Pinpoint the cell where the given text exists, returning its (x, y) midpoint coordinate. 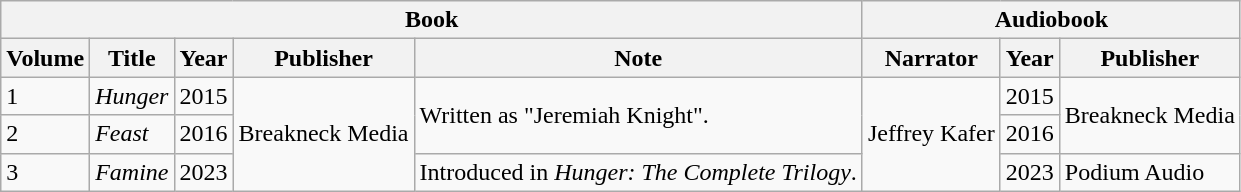
Written as "Jeremiah Knight". (638, 115)
3 (46, 172)
Podium Audio (1150, 172)
Jeffrey Kafer (931, 134)
Introduced in Hunger: The Complete Trilogy. (638, 172)
Famine (132, 172)
Book (432, 20)
Audiobook (1051, 20)
Volume (46, 58)
1 (46, 96)
Hunger (132, 96)
Title (132, 58)
Feast (132, 134)
2 (46, 134)
Narrator (931, 58)
Note (638, 58)
